Capture the cell that displays the provided text and extract its (X, Y) central coordinate. 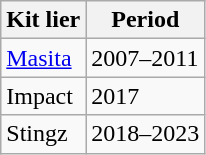
Impact (44, 96)
2007–2011 (146, 58)
2017 (146, 96)
Stingz (44, 134)
Kit lier (44, 20)
Masita (44, 58)
Period (146, 20)
2018–2023 (146, 134)
